Search for the cell housing the specified text and yield its [X, Y] center coordinate. 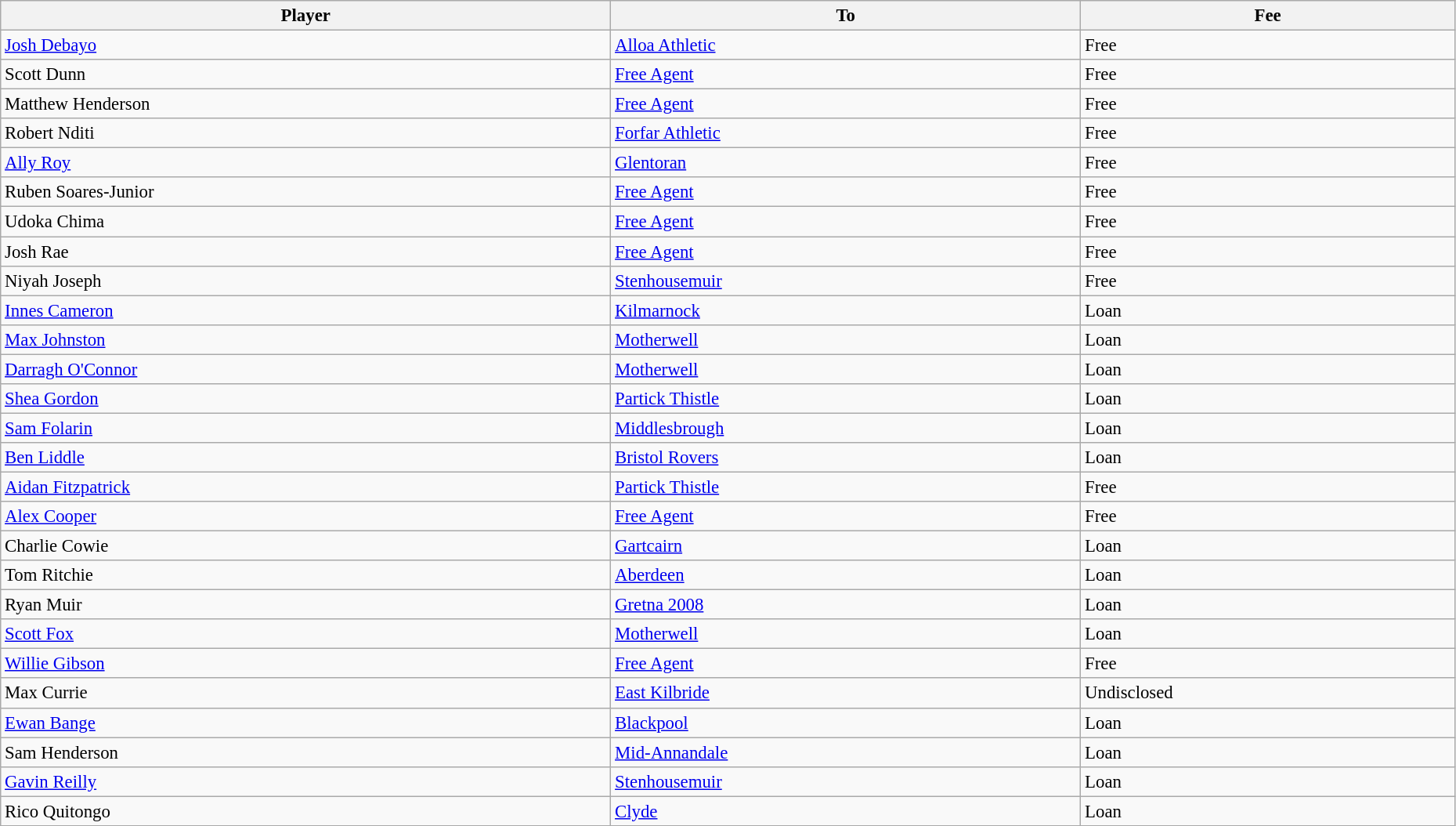
Alex Cooper [305, 516]
Ruben Soares-Junior [305, 192]
Middlesbrough [846, 428]
East Kilbride [846, 694]
Bristol Rovers [846, 458]
Max Johnston [305, 339]
Josh Debayo [305, 45]
Innes Cameron [305, 310]
Shea Gordon [305, 399]
Mid-Annandale [846, 752]
Tom Ritchie [305, 575]
Sam Henderson [305, 752]
Scott Dunn [305, 74]
Ryan Muir [305, 605]
Ewan Bange [305, 723]
Blackpool [846, 723]
Robert Nditi [305, 133]
Player [305, 16]
Niyah Joseph [305, 281]
Willie Gibson [305, 664]
Kilmarnock [846, 310]
Gartcairn [846, 546]
Ally Roy [305, 163]
Undisclosed [1268, 694]
Scott Fox [305, 634]
Darragh O'Connor [305, 369]
Glentoran [846, 163]
Matthew Henderson [305, 104]
Gavin Reilly [305, 781]
Fee [1268, 16]
Charlie Cowie [305, 546]
Sam Folarin [305, 428]
Rico Quitongo [305, 811]
Clyde [846, 811]
Udoka Chima [305, 222]
Josh Rae [305, 252]
To [846, 16]
Max Currie [305, 694]
Alloa Athletic [846, 45]
Aidan Fitzpatrick [305, 487]
Gretna 2008 [846, 605]
Forfar Athletic [846, 133]
Ben Liddle [305, 458]
Aberdeen [846, 575]
